Provide the [x, y] coordinate of the cell's center where the given text is located.  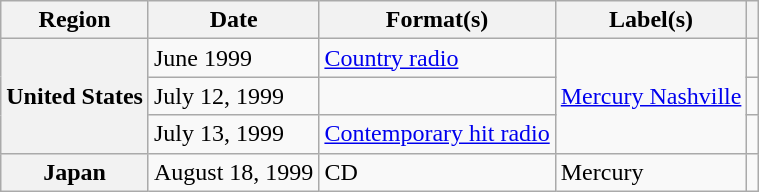
June 1999 [233, 58]
Mercury Nashville [651, 96]
Label(s) [651, 20]
July 13, 1999 [233, 134]
Country radio [437, 58]
Japan [75, 172]
CD [437, 172]
July 12, 1999 [233, 96]
August 18, 1999 [233, 172]
Contemporary hit radio [437, 134]
Mercury [651, 172]
Region [75, 20]
Date [233, 20]
United States [75, 96]
Format(s) [437, 20]
